Scan for the cell matching the given text and deliver its (x, y) coordinate at center. 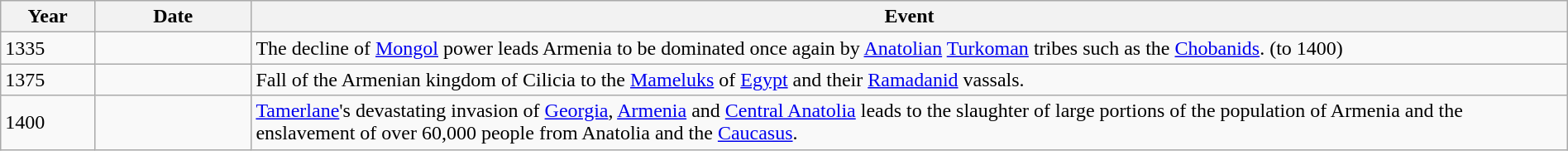
1400 (48, 123)
The decline of Mongol power leads Armenia to be dominated once again by Anatolian Turkoman tribes such as the Chobanids. (to 1400) (910, 48)
Year (48, 17)
Date (172, 17)
1335 (48, 48)
Fall of the Armenian kingdom of Cilicia to the Mameluks of Egypt and their Ramadanid vassals. (910, 80)
1375 (48, 80)
Event (910, 17)
